Return the [x, y] coordinate for the center point of the cell that contains the specified text.  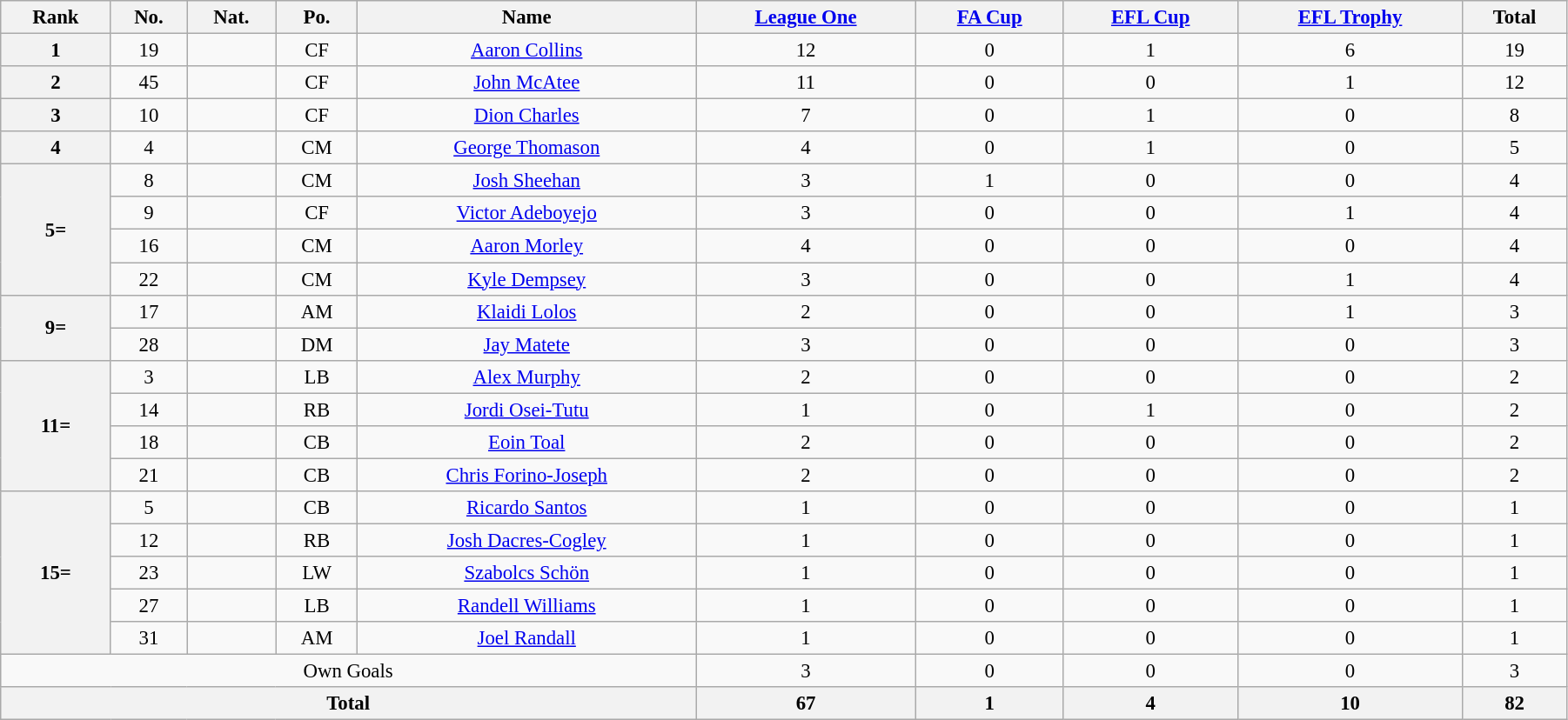
7 [806, 116]
Jay Matete [527, 344]
28 [148, 344]
21 [148, 475]
17 [148, 311]
Own Goals [348, 671]
Kyle Dempsey [527, 279]
Ricardo Santos [527, 508]
Klaidi Lolos [527, 311]
11= [56, 425]
John McAtee [527, 83]
15= [56, 573]
George Thomason [527, 148]
82 [1515, 703]
Aaron Collins [527, 50]
Szabolcs Schön [527, 573]
22 [148, 279]
23 [148, 573]
Eoin Toal [527, 443]
FA Cup [990, 17]
No. [148, 17]
5= [56, 230]
Alex Murphy [527, 377]
Joel Randall [527, 638]
Chris Forino-Joseph [527, 475]
9 [148, 213]
67 [806, 703]
EFL Cup [1150, 17]
Nat. [231, 17]
27 [148, 606]
LW [317, 573]
18 [148, 443]
6 [1350, 50]
Josh Dacres-Cogley [527, 540]
Josh Sheehan [527, 181]
9= [56, 327]
EFL Trophy [1350, 17]
Aaron Morley [527, 246]
Dion Charles [527, 116]
Name [527, 17]
45 [148, 83]
16 [148, 246]
31 [148, 638]
Po. [317, 17]
Victor Adeboyejo [527, 213]
Randell Williams [527, 606]
DM [317, 344]
Rank [56, 17]
Jordi Osei-Tutu [527, 410]
14 [148, 410]
11 [806, 83]
League One [806, 17]
